Return the [X, Y] coordinate for the center point of the cell that contains the specified text.  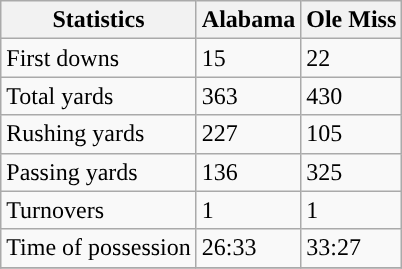
Statistics [99, 20]
325 [352, 172]
Time of possession [99, 248]
105 [352, 134]
15 [248, 58]
22 [352, 58]
33:27 [352, 248]
430 [352, 96]
Ole Miss [352, 20]
Passing yards [99, 172]
Alabama [248, 20]
Rushing yards [99, 134]
26:33 [248, 248]
First downs [99, 58]
Total yards [99, 96]
363 [248, 96]
227 [248, 134]
Turnovers [99, 210]
136 [248, 172]
